Identify which cell holds the provided text, then report its (x, y) central coordinate. 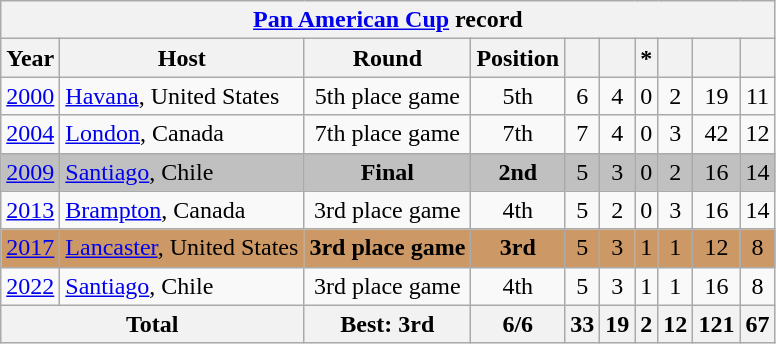
Pan American Cup record (388, 20)
2013 (30, 210)
Total (152, 324)
121 (716, 324)
2022 (30, 286)
7 (582, 134)
2nd (518, 172)
5th (518, 96)
Year (30, 58)
Havana, United States (182, 96)
2000 (30, 96)
2009 (30, 172)
Round (388, 58)
7th place game (388, 134)
Lancaster, United States (182, 248)
Brampton, Canada (182, 210)
42 (716, 134)
7th (518, 134)
6/6 (518, 324)
London, Canada (182, 134)
Final (388, 172)
6 (582, 96)
33 (582, 324)
5th place game (388, 96)
11 (758, 96)
2017 (30, 248)
2004 (30, 134)
Position (518, 58)
Host (182, 58)
* (646, 58)
3rd (518, 248)
67 (758, 324)
Best: 3rd (388, 324)
